Return the [x, y] coordinate for the center point of the cell that contains the specified text.  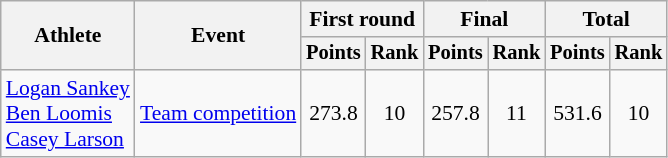
Logan SankeyBen LoomisCasey Larson [68, 114]
Total [606, 19]
531.6 [577, 114]
First round [362, 19]
273.8 [333, 114]
11 [517, 114]
257.8 [455, 114]
Athlete [68, 36]
Event [218, 36]
Team competition [218, 114]
Final [484, 19]
